Extract the [x, y] coordinate from the center of the cell holding the provided text.  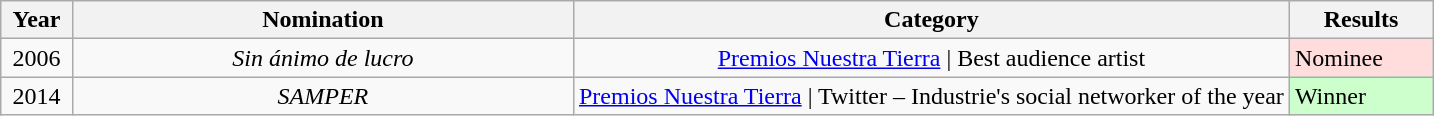
Premios Nuestra Tierra | Twitter – Industrie's social networker of the year [931, 96]
Winner [1360, 96]
2006 [37, 58]
Nomination [322, 20]
Premios Nuestra Tierra | Best audience artist [931, 58]
Year [37, 20]
Sin ánimo de lucro [322, 58]
2014 [37, 96]
Category [931, 20]
Nominee [1360, 58]
SAMPER [322, 96]
Results [1360, 20]
